Provide the [x, y] coordinate of the cell's center where the given text is located.  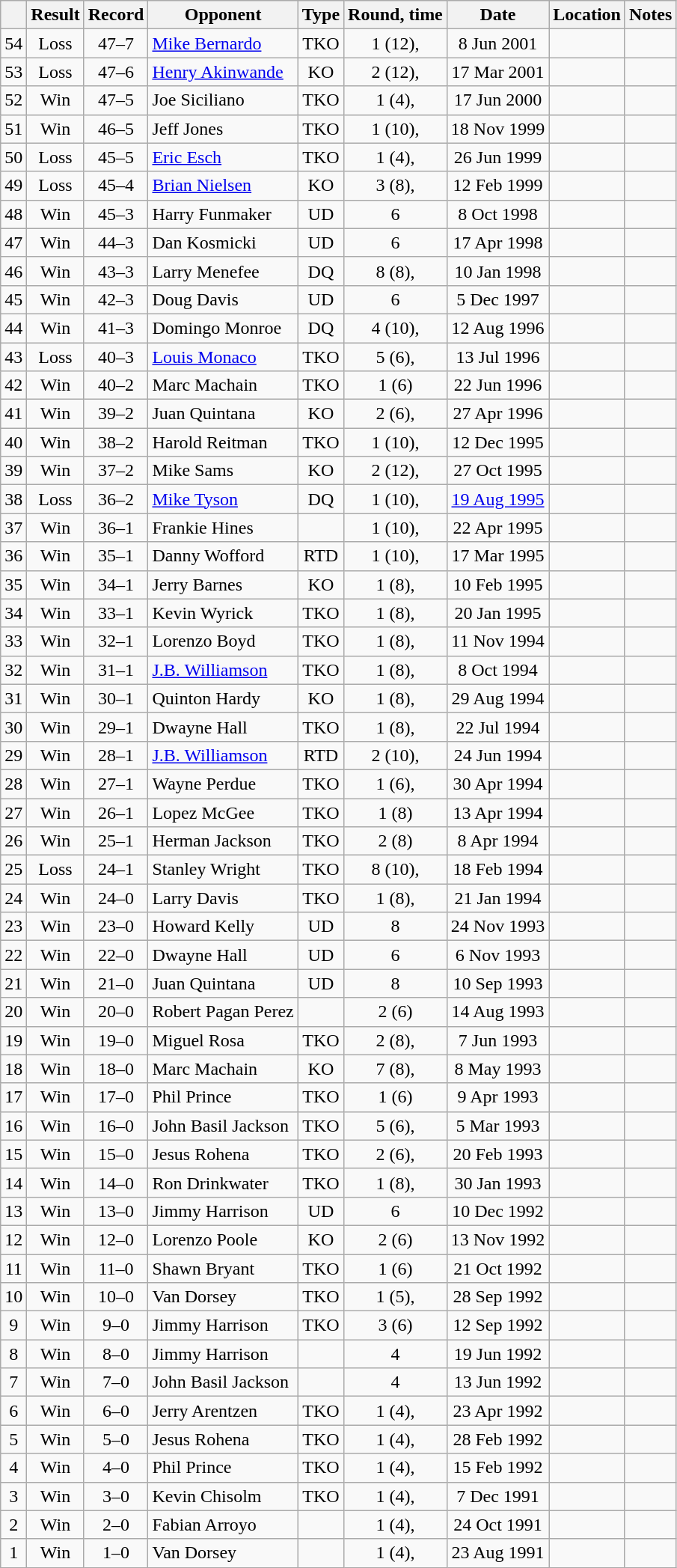
13 Nov 1992 [497, 1239]
24–0 [116, 898]
8 Apr 1994 [497, 841]
Lopez McGee [223, 812]
Result [55, 15]
9–0 [116, 1326]
30 [13, 727]
20 [13, 1012]
28–1 [116, 755]
12 Aug 1996 [497, 328]
7 [13, 1382]
Type [320, 15]
Stanley Wright [223, 870]
14–0 [116, 1183]
11–0 [116, 1269]
30–1 [116, 698]
27 [13, 812]
1 (5), [396, 1297]
23 Apr 1992 [497, 1411]
38 [13, 499]
33 [13, 641]
Henry Akinwande [223, 72]
30 Jan 1993 [497, 1183]
24 Jun 1994 [497, 755]
47 [13, 242]
50 [13, 157]
34–1 [116, 585]
Danny Wofford [223, 556]
47–6 [116, 72]
Jerry Arentzen [223, 1411]
46–5 [116, 129]
Larry Menefee [223, 271]
17–0 [116, 1097]
Ron Drinkwater [223, 1183]
1–0 [116, 1553]
12 [13, 1239]
Round, time [396, 15]
8 Oct 1998 [497, 214]
13 Apr 1994 [497, 812]
22 Apr 1995 [497, 528]
Jeff Jones [223, 129]
8 Jun 2001 [497, 43]
8 May 1993 [497, 1069]
Notes [650, 15]
42–3 [116, 299]
10 Jan 1998 [497, 271]
7 (8), [396, 1069]
45–4 [116, 186]
Mike Tyson [223, 499]
3 (8), [396, 186]
2–0 [116, 1525]
19 [13, 1040]
Eric Esch [223, 157]
17 Mar 1995 [497, 556]
19 Jun 1992 [497, 1354]
34 [13, 613]
21 [13, 983]
13 Jul 1996 [497, 357]
23 Aug 1991 [497, 1553]
Dan Kosmicki [223, 242]
20 Jan 1995 [497, 613]
7–0 [116, 1382]
47–7 [116, 43]
31–1 [116, 670]
35–1 [116, 556]
21–0 [116, 983]
24–1 [116, 870]
22 Jun 1996 [497, 385]
23–0 [116, 927]
48 [13, 214]
25–1 [116, 841]
8 Oct 1994 [497, 670]
17 [13, 1097]
2 (10), [396, 755]
38–2 [116, 442]
8 (10), [396, 870]
3 (6) [396, 1326]
Kevin Chisolm [223, 1496]
4–0 [116, 1468]
42 [13, 385]
Louis Monaco [223, 357]
2 [13, 1525]
26 [13, 841]
1 (12), [396, 43]
13 Jun 1992 [497, 1382]
49 [13, 186]
Mike Bernardo [223, 43]
40–2 [116, 385]
13 [13, 1211]
37 [13, 528]
20 Feb 1993 [497, 1154]
41–3 [116, 328]
46 [13, 271]
15 Feb 1992 [497, 1468]
44–3 [116, 242]
29 [13, 755]
15–0 [116, 1154]
10 Dec 1992 [497, 1211]
23 [13, 927]
43–3 [116, 271]
6–0 [116, 1411]
9 [13, 1326]
Kevin Wyrick [223, 613]
13–0 [116, 1211]
14 Aug 1993 [497, 1012]
12 Sep 1992 [497, 1326]
40 [13, 442]
16 [13, 1126]
10 Feb 1995 [497, 585]
18–0 [116, 1069]
Wayne Perdue [223, 784]
26–1 [116, 812]
18 Nov 1999 [497, 129]
52 [13, 100]
12–0 [116, 1239]
24 Nov 1993 [497, 927]
28 Sep 1992 [497, 1297]
Frankie Hines [223, 528]
8 (8), [396, 271]
28 [13, 784]
32 [13, 670]
Record [116, 15]
22 Jul 1994 [497, 727]
18 Feb 1994 [497, 870]
Shawn Bryant [223, 1269]
2 (8) [396, 841]
36–2 [116, 499]
44 [13, 328]
21 Jan 1994 [497, 898]
Joe Siciliano [223, 100]
11 Nov 1994 [497, 641]
Miguel Rosa [223, 1040]
Harry Funmaker [223, 214]
Harold Reitman [223, 442]
5 [13, 1439]
12 Dec 1995 [497, 442]
Herman Jackson [223, 841]
9 Apr 1993 [497, 1097]
17 Mar 2001 [497, 72]
5–0 [116, 1439]
45–5 [116, 157]
Date [497, 15]
27–1 [116, 784]
45–3 [116, 214]
20–0 [116, 1012]
31 [13, 698]
17 Jun 2000 [497, 100]
6 Nov 1993 [497, 955]
7 Dec 1991 [497, 1496]
16–0 [116, 1126]
27 Oct 1995 [497, 471]
36 [13, 556]
35 [13, 585]
19–0 [116, 1040]
29–1 [116, 727]
10–0 [116, 1297]
10 Sep 1993 [497, 983]
27 Apr 1996 [497, 414]
41 [13, 414]
54 [13, 43]
30 Apr 1994 [497, 784]
53 [13, 72]
37–2 [116, 471]
Mike Sams [223, 471]
18 [13, 1069]
5 Dec 1997 [497, 299]
43 [13, 357]
Robert Pagan Perez [223, 1012]
Doug Davis [223, 299]
2 (8), [396, 1040]
Fabian Arroyo [223, 1525]
Lorenzo Boyd [223, 641]
3–0 [116, 1496]
Jerry Barnes [223, 585]
10 [13, 1297]
33–1 [116, 613]
26 Jun 1999 [497, 157]
22–0 [116, 955]
Howard Kelly [223, 927]
39–2 [116, 414]
1 (6), [396, 784]
4 (10), [396, 328]
5 Mar 1993 [497, 1126]
47–5 [116, 100]
17 Apr 1998 [497, 242]
11 [13, 1269]
Location [587, 15]
45 [13, 299]
29 Aug 1994 [497, 698]
1 [13, 1553]
7 Jun 1993 [497, 1040]
28 Feb 1992 [497, 1439]
36–1 [116, 528]
Opponent [223, 15]
15 [13, 1154]
Lorenzo Poole [223, 1239]
19 Aug 1995 [497, 499]
8–0 [116, 1354]
12 Feb 1999 [497, 186]
Quinton Hardy [223, 698]
Domingo Monroe [223, 328]
3 [13, 1496]
Larry Davis [223, 898]
14 [13, 1183]
24 [13, 898]
22 [13, 955]
24 Oct 1991 [497, 1525]
Brian Nielsen [223, 186]
39 [13, 471]
21 Oct 1992 [497, 1269]
25 [13, 870]
1 (8) [396, 812]
51 [13, 129]
32–1 [116, 641]
40–3 [116, 357]
